For the text-containing cell, return its midpoint in (X, Y) coordinate format. 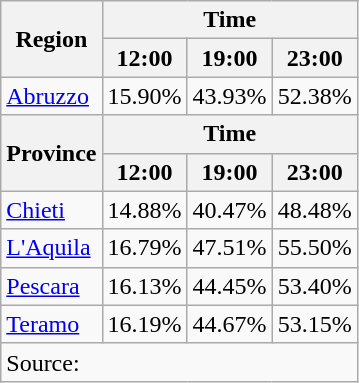
Region (52, 39)
Chieti (52, 210)
Teramo (52, 324)
14.88% (144, 210)
44.45% (230, 286)
48.48% (314, 210)
47.51% (230, 248)
Abruzzo (52, 96)
Source: (179, 362)
16.79% (144, 248)
53.15% (314, 324)
53.40% (314, 286)
15.90% (144, 96)
52.38% (314, 96)
L'Aquila (52, 248)
Province (52, 153)
16.19% (144, 324)
43.93% (230, 96)
44.67% (230, 324)
55.50% (314, 248)
16.13% (144, 286)
40.47% (230, 210)
Pescara (52, 286)
